Output the [x, y] coordinate of the center of the cell containing the given text.  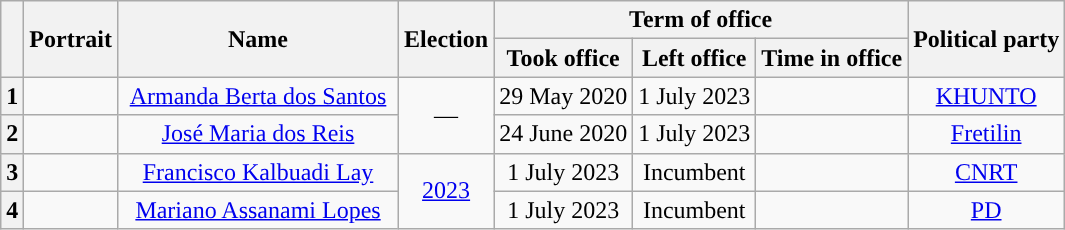
Mariano Assanami Lopes [258, 210]
Fretilin [986, 134]
Portrait [71, 39]
José Maria dos Reis [258, 134]
Left office [694, 58]
— [446, 115]
CNRT [986, 172]
24 June 2020 [564, 134]
Time in office [832, 58]
1 [12, 96]
PD [986, 210]
Took office [564, 58]
29 May 2020 [564, 96]
Francisco Kalbuadi Lay [258, 172]
KHUNTO [986, 96]
Term of office [701, 20]
2 [12, 134]
Name [258, 39]
4 [12, 210]
Election [446, 39]
Political party [986, 39]
2023 [446, 191]
3 [12, 172]
Armanda Berta dos Santos [258, 96]
